Locate the cell with the specified text and output its [x, y] center coordinate. 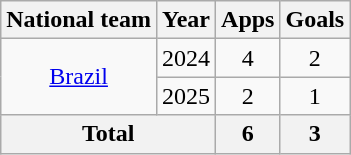
Apps [248, 20]
1 [315, 96]
National team [79, 20]
Total [108, 134]
6 [248, 134]
Goals [315, 20]
2025 [186, 96]
Brazil [79, 77]
2024 [186, 58]
3 [315, 134]
4 [248, 58]
Year [186, 20]
